For the text-containing cell, return its midpoint in (x, y) coordinate format. 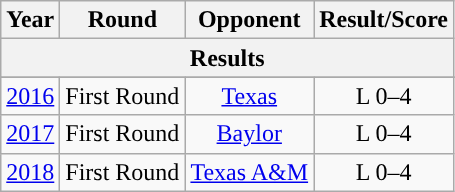
Year (30, 20)
Results (228, 58)
Round (122, 20)
Texas A&M (250, 172)
Opponent (250, 20)
2017 (30, 134)
Result/Score (384, 20)
2016 (30, 96)
Texas (250, 96)
2018 (30, 172)
Baylor (250, 134)
